Return (x, y) of the center of cell containing provided text 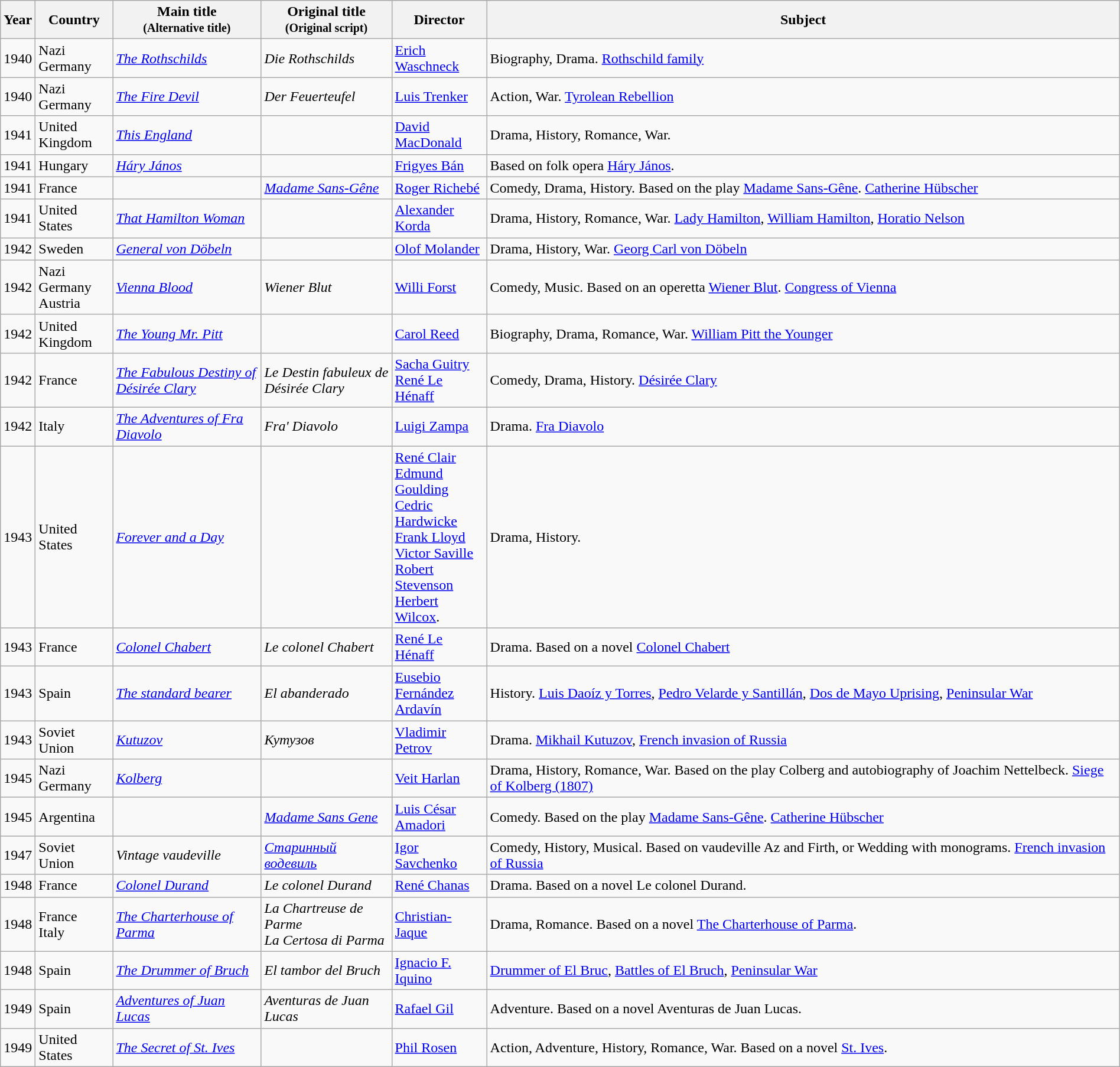
Luis Trenker (439, 97)
Sweden (74, 249)
Director (439, 20)
Igor Savchenko (439, 855)
Vintage vaudeville (187, 855)
Drama, History, War. Georg Carl von Döbeln (803, 249)
The Young Mr. Pitt (187, 333)
Comedy, History, Musical. Based on vaudeville Az and Firth, or Wedding with monograms. French invasion of Russia (803, 855)
Adventure. Based on a novel Aventuras de Juan Lucas. (803, 1009)
Aventuras de Juan Lucas (326, 1009)
Drama, History. (803, 536)
Erich Waschneck (439, 58)
That Hamilton Woman (187, 219)
The Secret of St. Ives (187, 1047)
Comedy, Music. Based on an operetta Wiener Blut. Congress of Vienna (803, 287)
Старинный водевиль (326, 855)
Кутузов (326, 740)
Biography, Drama. Rothschild family (803, 58)
Comedy. Based on the play Madame Sans-Gêne. Catherine Hübscher (803, 816)
FranceItaly (74, 924)
Drama. Based on a novel Colonel Chabert (803, 648)
Phil Rosen (439, 1047)
La Chartreuse de ParmeLa Certosa di Parma (326, 924)
Drama, History, Romance, War. Based on the play Colberg and autobiography of Joachim Nettelbeck. Siege of Kolberg (1807) (803, 779)
Carol Reed (439, 333)
Roger Richebé (439, 188)
Der Feuerteufel (326, 97)
Biography, Drama, Romance, War. William Pitt the Younger (803, 333)
The Drummer of Bruch (187, 970)
The Fabulous Destiny of Désirée Clary (187, 380)
René Chanas (439, 886)
Eusebio Fernández Ardavín (439, 694)
Madame Sans-Gêne (326, 188)
Le Destin fabuleux de Désirée Clary (326, 380)
Kolberg (187, 779)
Madame Sans Gene (326, 816)
David MacDonald (439, 135)
Drama, History, Romance, War. (803, 135)
Wiener Blut (326, 287)
Colonel Durand (187, 886)
Drama, History, Romance, War. Lady Hamilton, William Hamilton, Horatio Nelson (803, 219)
Die Rothschilds (326, 58)
Country (74, 20)
Luis César Amadori (439, 816)
Hungary (74, 165)
Le colonel Chabert (326, 648)
Italy (74, 427)
Main title(Alternative title) (187, 20)
Kutuzov (187, 740)
René Le Hénaff (439, 648)
Action, War. Tyrolean Rebellion (803, 97)
Fra' Diavolo (326, 427)
Olof Molander (439, 249)
Action, Adventure, History, Romance, War. Based on a novel St. Ives. (803, 1047)
General von Döbeln (187, 249)
Comedy, Drama, History. Based on the play Madame Sans-Gêne. Catherine Hübscher (803, 188)
The Adventures of Fra Diavolo (187, 427)
Ignacio F. Iquino (439, 970)
Argentina (74, 816)
The Rothschilds (187, 58)
Veit Harlan (439, 779)
The standard bearer (187, 694)
Christian-Jaque (439, 924)
This England (187, 135)
Háry János (187, 165)
Drummer of El Bruc, Battles of El Bruch, Peninsular War (803, 970)
Drama, Romance. Based on a novel The Charterhouse of Parma. (803, 924)
El tambor del Bruch (326, 970)
Vladimir Petrov (439, 740)
Colonel Chabert (187, 648)
Sacha GuitryRené Le Hénaff (439, 380)
Luigi Zampa (439, 427)
Original title(Original script) (326, 20)
Forever and a Day (187, 536)
History. Luis Daoíz y Torres, Pedro Velarde y Santillán, Dos de Mayo Uprising, Peninsular War (803, 694)
René ClairEdmund GouldingCedric HardwickeFrank LloydVictor SavilleRobert StevensonHerbert Wilcox. (439, 536)
El abanderado (326, 694)
The Fire Devil (187, 97)
The Charterhouse of Parma (187, 924)
Drama. Fra Diavolo (803, 427)
Willi Forst (439, 287)
Nazi GermanyAustria (74, 287)
Le colonel Durand (326, 886)
Alexander Korda (439, 219)
Adventures of Juan Lucas (187, 1009)
Drama. Mikhail Kutuzov, French invasion of Russia (803, 740)
Comedy, Drama, History. Désirée Clary (803, 380)
Drama. Based on a novel Le colonel Durand. (803, 886)
Based on folk opera Háry János. (803, 165)
Vienna Blood (187, 287)
Subject (803, 20)
Year (18, 20)
Rafael Gil (439, 1009)
1947 (18, 855)
Frigyes Bán (439, 165)
